Determine the [X, Y] coordinate at the center of the cell enclosing the given text.  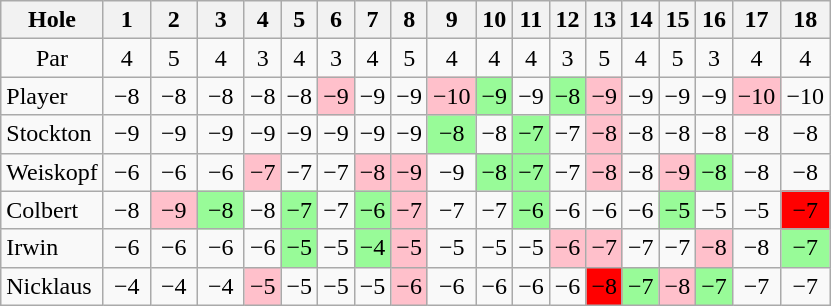
9 [452, 20]
Colbert [52, 210]
Hole [52, 20]
10 [494, 20]
12 [568, 20]
7 [372, 20]
15 [678, 20]
Irwin [52, 248]
Player [52, 96]
1 [126, 20]
Stockton [52, 134]
16 [714, 20]
14 [640, 20]
Nicklaus [52, 286]
6 [336, 20]
8 [410, 20]
Weiskopf [52, 172]
18 [806, 20]
Par [52, 58]
17 [756, 20]
13 [604, 20]
2 [174, 20]
11 [532, 20]
